Locate the cell with the specified text and output its [X, Y] center coordinate. 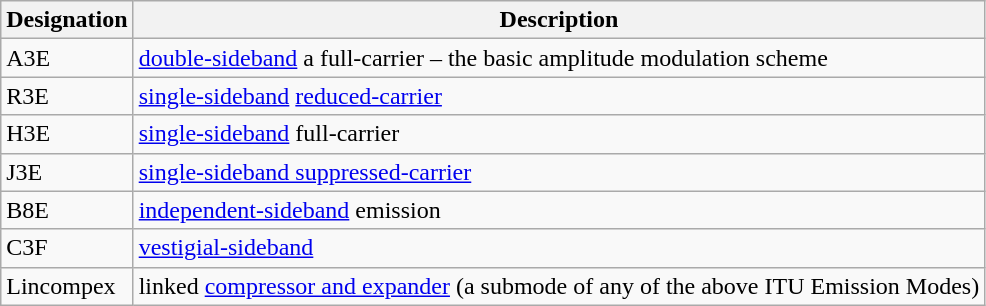
single-sideband suppressed-carrier [559, 172]
independent-sideband emission [559, 210]
vestigial-sideband [559, 248]
double-sideband a full-carrier – the basic amplitude modulation scheme [559, 58]
single-sideband full-carrier [559, 134]
single-sideband reduced-carrier [559, 96]
A3E [67, 58]
J3E [67, 172]
Designation [67, 20]
Description [559, 20]
linked compressor and expander (a submode of any of the above ITU Emission Modes) [559, 286]
B8E [67, 210]
R3E [67, 96]
Lincompex [67, 286]
C3F [67, 248]
H3E [67, 134]
